Determine the (x, y) coordinate at the center of the cell enclosing the given text.  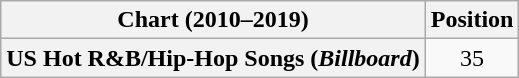
35 (472, 58)
US Hot R&B/Hip-Hop Songs (Billboard) (213, 58)
Position (472, 20)
Chart (2010–2019) (213, 20)
